Provide the [X, Y] coordinate of the cell's center where the given text is located.  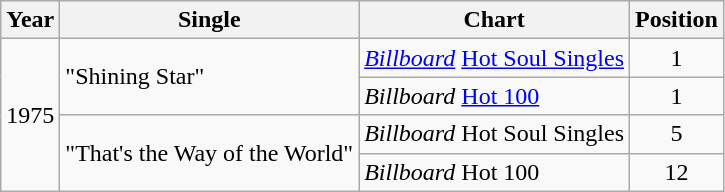
12 [677, 172]
Single [210, 20]
"That's the Way of the World" [210, 153]
1975 [30, 115]
"Shining Star" [210, 77]
Chart [494, 20]
Position [677, 20]
Year [30, 20]
5 [677, 134]
